Find where the given text appears and provide that cell's center as (x, y) coordinate. 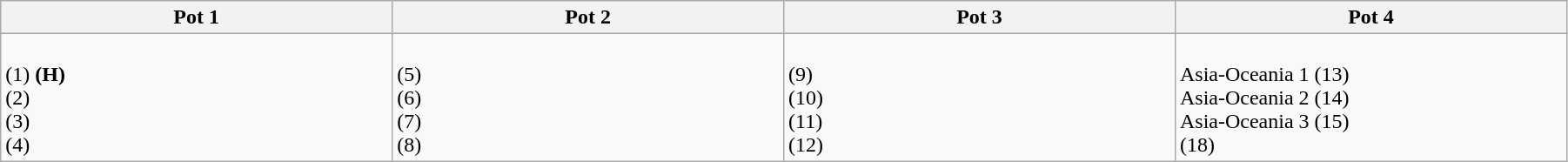
(9) (10) (11) (12) (980, 98)
Asia-Oceania 1 (13) Asia-Oceania 2 (14) Asia-Oceania 3 (15) (18) (1370, 98)
Pot 3 (980, 17)
Pot 1 (197, 17)
(1) (H) (2) (3) (4) (197, 98)
Pot 4 (1370, 17)
Pot 2 (588, 17)
(5) (6) (7) (8) (588, 98)
